Provide the (x, y) coordinate of the cell's center where the given text is located.  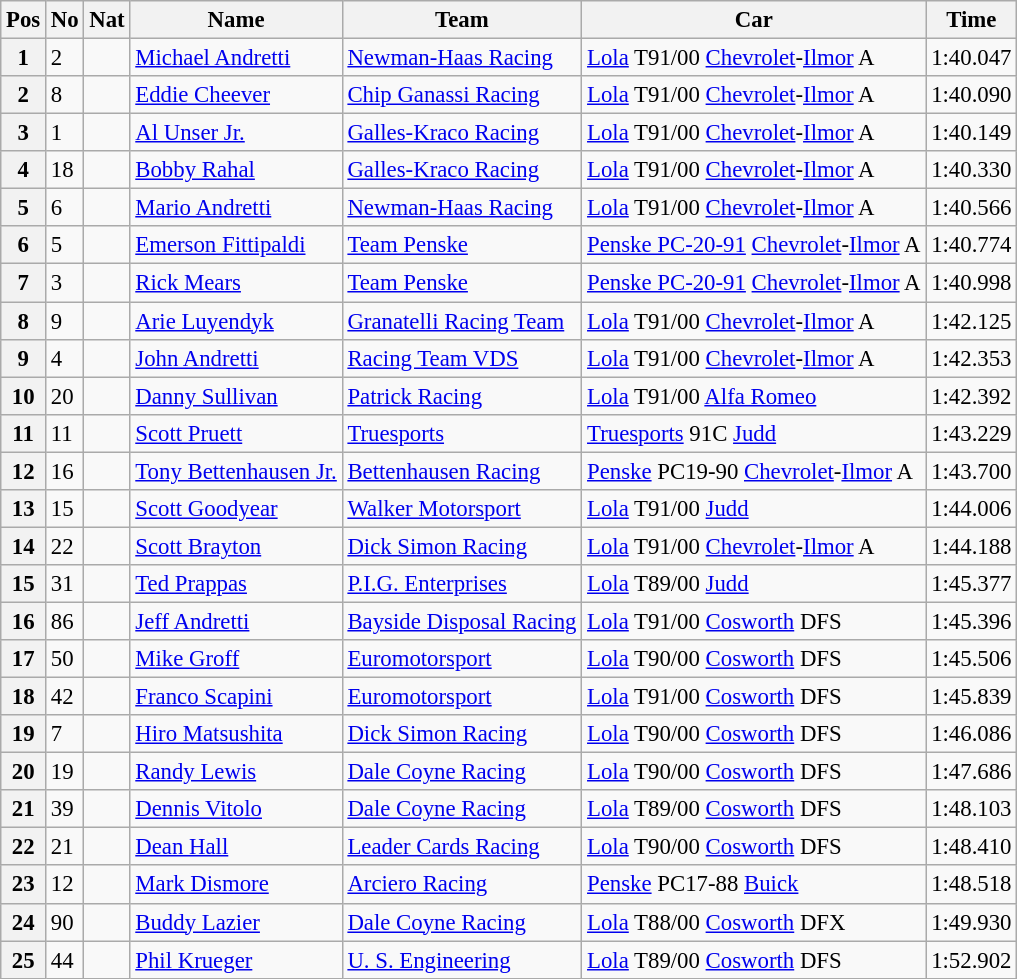
Michael Andretti (236, 58)
Pos (24, 20)
Hiro Matsushita (236, 734)
1:44.006 (972, 509)
Lola T88/00 Cosworth DFX (754, 922)
Tony Bettenhausen Jr. (236, 471)
Name (236, 20)
Bayside Disposal Racing (462, 621)
Nat (107, 20)
24 (24, 922)
Patrick Racing (462, 396)
1:40.047 (972, 58)
1:40.090 (972, 95)
Emerson Fittipaldi (236, 245)
1:45.839 (972, 697)
Ted Prappas (236, 584)
Scott Pruett (236, 433)
Leader Cards Racing (462, 847)
Eddie Cheever (236, 95)
Arciero Racing (462, 885)
1:46.086 (972, 734)
Buddy Lazier (236, 922)
Racing Team VDS (462, 358)
Team (462, 20)
Truesports 91C Judd (754, 433)
Bettenhausen Racing (462, 471)
Mario Andretti (236, 208)
Penske PC17-88 Buick (754, 885)
86 (65, 621)
No (65, 20)
Mike Groff (236, 659)
P.I.G. Enterprises (462, 584)
Car (754, 20)
Bobby Rahal (236, 170)
1:48.103 (972, 809)
Scott Goodyear (236, 509)
1:42.125 (972, 321)
1:42.353 (972, 358)
23 (24, 885)
50 (65, 659)
1:45.506 (972, 659)
44 (65, 960)
Randy Lewis (236, 772)
90 (65, 922)
Chip Ganassi Racing (462, 95)
31 (65, 584)
Mark Dismore (236, 885)
Jeff Andretti (236, 621)
Al Unser Jr. (236, 133)
1:40.149 (972, 133)
Arie Luyendyk (236, 321)
Truesports (462, 433)
10 (24, 396)
Danny Sullivan (236, 396)
1:43.700 (972, 471)
1:48.518 (972, 885)
17 (24, 659)
1:52.902 (972, 960)
Scott Brayton (236, 546)
1:40.774 (972, 245)
1:49.930 (972, 922)
13 (24, 509)
Lola T91/00 Judd (754, 509)
39 (65, 809)
1:40.566 (972, 208)
1:40.330 (972, 170)
U. S. Engineering (462, 960)
John Andretti (236, 358)
Walker Motorsport (462, 509)
Franco Scapini (236, 697)
1:40.998 (972, 283)
Dean Hall (236, 847)
1:43.229 (972, 433)
Dennis Vitolo (236, 809)
14 (24, 546)
42 (65, 697)
Lola T89/00 Judd (754, 584)
Penske PC19-90 Chevrolet-Ilmor A (754, 471)
Rick Mears (236, 283)
1:47.686 (972, 772)
Lola T91/00 Alfa Romeo (754, 396)
1:48.410 (972, 847)
Granatelli Racing Team (462, 321)
25 (24, 960)
1:45.377 (972, 584)
1:42.392 (972, 396)
1:45.396 (972, 621)
Phil Krueger (236, 960)
Time (972, 20)
1:44.188 (972, 546)
